Determine the (x, y) coordinate at the center of the cell enclosing the given text.  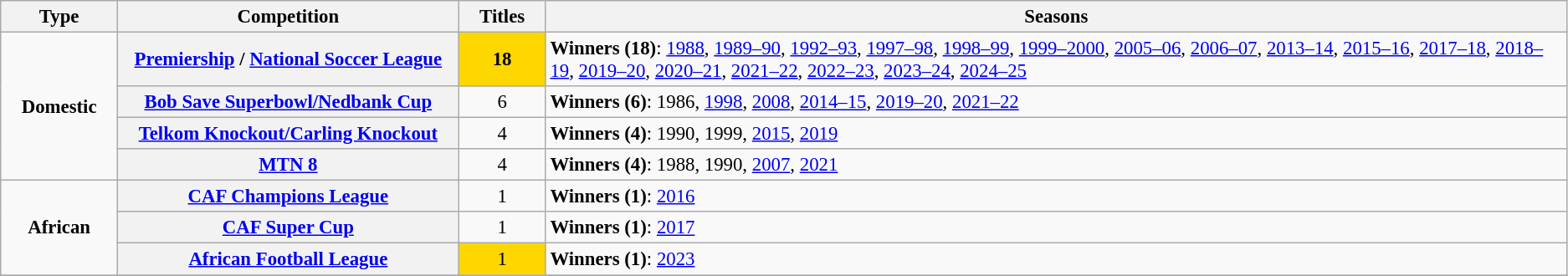
Titles (502, 17)
Winners (1): 2016 (1056, 197)
Domestic (59, 107)
Bob Save Superbowl/Nedbank Cup (289, 102)
Winners (6): 1986, 1998, 2008, 2014–15, 2019–20, 2021–22 (1056, 102)
Winners (4): 1988, 1990, 2007, 2021 (1056, 165)
MTN 8 (289, 165)
African (59, 227)
Type (59, 17)
African Football League (289, 259)
CAF Champions League (289, 197)
Seasons (1056, 17)
18 (502, 60)
CAF Super Cup (289, 228)
Winners (1): 2017 (1056, 228)
Competition (289, 17)
Premiership / National Soccer League (289, 60)
6 (502, 102)
Telkom Knockout/Carling Knockout (289, 134)
Winners (1): 2023 (1056, 259)
Winners (4): 1990, 1999, 2015, 2019 (1056, 134)
